Search for the cell housing the specified text and yield its (X, Y) center coordinate. 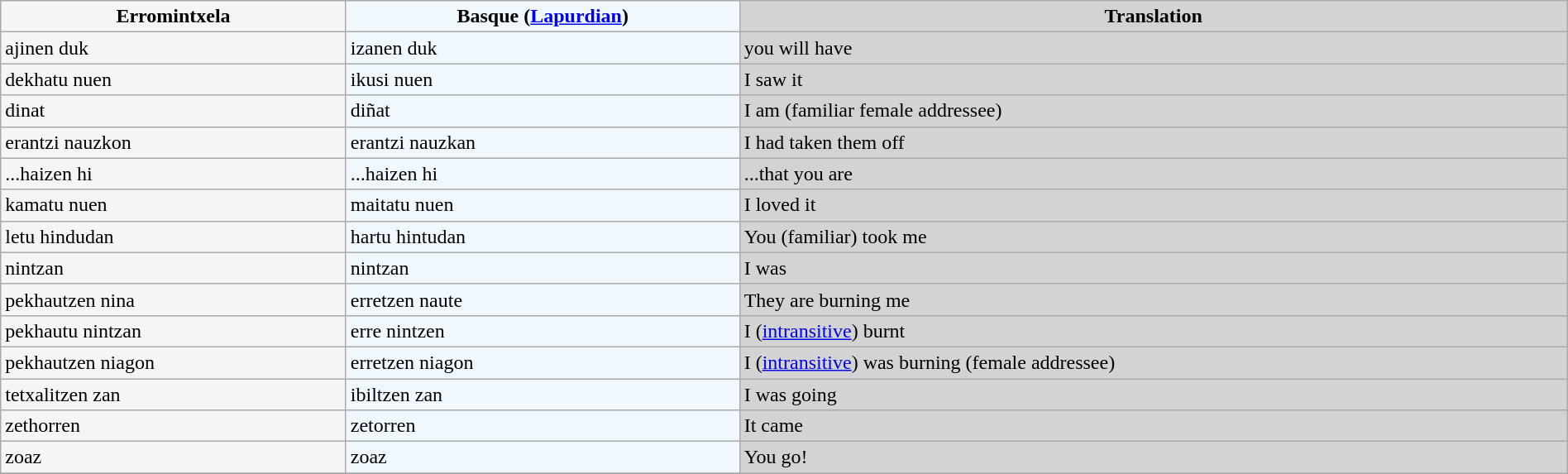
ibiltzen zan (543, 395)
izanen duk (543, 48)
zetorren (543, 426)
erre nintzen (543, 331)
you will have (1153, 48)
You go! (1153, 457)
Erromintxela (174, 17)
I (intransitive) burnt (1153, 331)
I am (familiar female addressee) (1153, 111)
erretzen naute (543, 299)
hartu hintudan (543, 237)
erantzi nauzkon (174, 142)
They are burning me (1153, 299)
erretzen niagon (543, 362)
I had taken them off (1153, 142)
dinat (174, 111)
I was (1153, 268)
letu hindudan (174, 237)
I (intransitive) was burning (female addressee) (1153, 362)
I loved it (1153, 205)
erantzi nauzkan (543, 142)
...that you are (1153, 174)
Basque (Lapurdian) (543, 17)
I saw it (1153, 79)
kamatu nuen (174, 205)
maitatu nuen (543, 205)
Translation (1153, 17)
ajinen duk (174, 48)
tetxalitzen zan (174, 395)
dekhatu nuen (174, 79)
ikusi nuen (543, 79)
You (familiar) took me (1153, 237)
zethorren (174, 426)
pekhautu nintzan (174, 331)
pekhautzen nina (174, 299)
diñat (543, 111)
pekhautzen niagon (174, 362)
I was going (1153, 395)
It came (1153, 426)
